Scan for the cell matching the given text and deliver its (X, Y) coordinate at center. 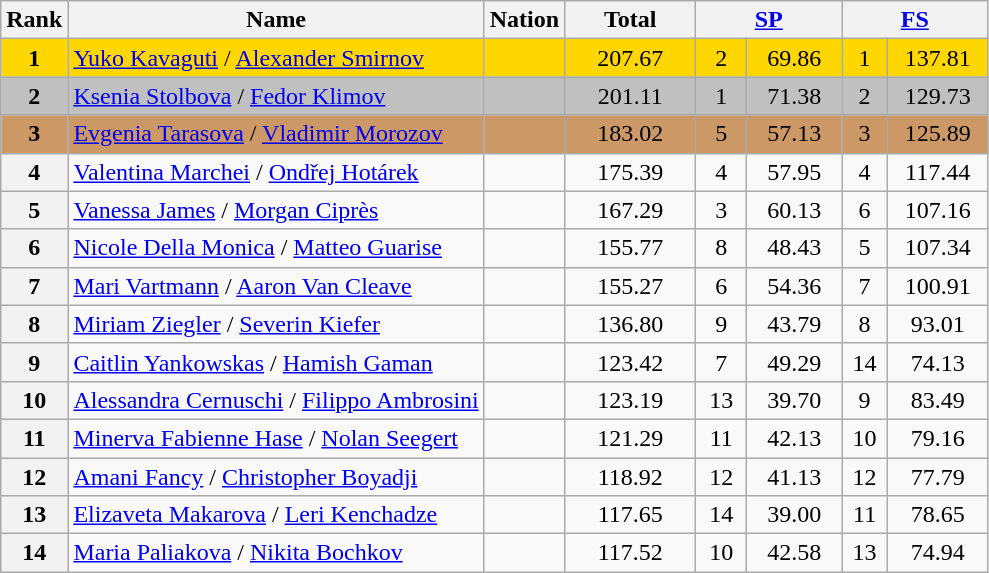
Total (630, 20)
Valentina Marchei / Ondřej Hotárek (276, 172)
83.49 (937, 400)
167.29 (630, 210)
42.58 (794, 553)
100.91 (937, 286)
Minerva Fabienne Hase / Nolan Seegert (276, 438)
118.92 (630, 477)
77.79 (937, 477)
78.65 (937, 515)
74.13 (937, 362)
121.29 (630, 438)
48.43 (794, 248)
Name (276, 20)
93.01 (937, 324)
Rank (34, 20)
Vanessa James / Morgan Ciprès (276, 210)
49.29 (794, 362)
Caitlin Yankowskas / Hamish Gaman (276, 362)
Yuko Kavaguti / Alexander Smirnov (276, 58)
175.39 (630, 172)
107.34 (937, 248)
57.13 (794, 134)
43.79 (794, 324)
42.13 (794, 438)
Miriam Ziegler / Severin Kiefer (276, 324)
74.94 (937, 553)
183.02 (630, 134)
201.11 (630, 96)
125.89 (937, 134)
Ksenia Stolbova / Fedor Klimov (276, 96)
123.42 (630, 362)
117.52 (630, 553)
57.95 (794, 172)
155.27 (630, 286)
54.36 (794, 286)
Evgenia Tarasova / Vladimir Morozov (276, 134)
107.16 (937, 210)
71.38 (794, 96)
Elizaveta Makarova / Leri Kenchadze (276, 515)
137.81 (937, 58)
155.77 (630, 248)
Alessandra Cernuschi / Filippo Ambrosini (276, 400)
39.70 (794, 400)
69.86 (794, 58)
207.67 (630, 58)
136.80 (630, 324)
Nation (524, 20)
SP (769, 20)
123.19 (630, 400)
Mari Vartmann / Aaron Van Cleave (276, 286)
Amani Fancy / Christopher Boyadji (276, 477)
117.65 (630, 515)
129.73 (937, 96)
41.13 (794, 477)
60.13 (794, 210)
Maria Paliakova / Nikita Bochkov (276, 553)
Nicole Della Monica / Matteo Guarise (276, 248)
39.00 (794, 515)
79.16 (937, 438)
FS (915, 20)
117.44 (937, 172)
